Return the [x, y] coordinate for the center point of the cell that contains the specified text.  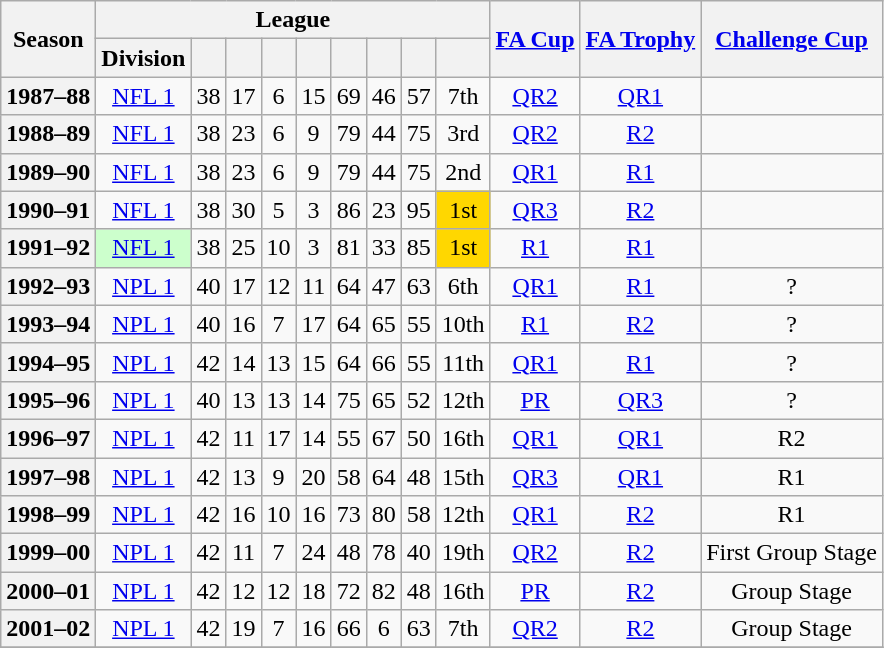
1990–91 [48, 210]
67 [384, 438]
24 [314, 553]
2001–02 [48, 629]
1996–97 [48, 438]
50 [418, 438]
3rd [463, 134]
1999–00 [48, 553]
78 [384, 553]
69 [348, 96]
FA Trophy [640, 39]
25 [244, 248]
1993–94 [48, 324]
82 [384, 591]
80 [384, 515]
11th [463, 362]
86 [348, 210]
Division [144, 58]
First Group Stage [792, 553]
1995–96 [48, 400]
19th [463, 553]
85 [418, 248]
1992–93 [48, 286]
1994–95 [48, 362]
95 [418, 210]
2000–01 [48, 591]
Season [48, 39]
1991–92 [48, 248]
10th [463, 324]
33 [384, 248]
47 [384, 286]
Challenge Cup [792, 39]
46 [384, 96]
1987–88 [48, 96]
1998–99 [48, 515]
15th [463, 477]
19 [244, 629]
30 [244, 210]
72 [348, 591]
FA Cup [535, 39]
73 [348, 515]
20 [314, 477]
5 [278, 210]
18 [314, 591]
6th [463, 286]
57 [418, 96]
1988–89 [48, 134]
1989–90 [48, 172]
1997–98 [48, 477]
2nd [463, 172]
League [293, 20]
81 [348, 248]
52 [418, 400]
